Detect which cell encompasses the target text, then output its (X, Y) center coordinate. 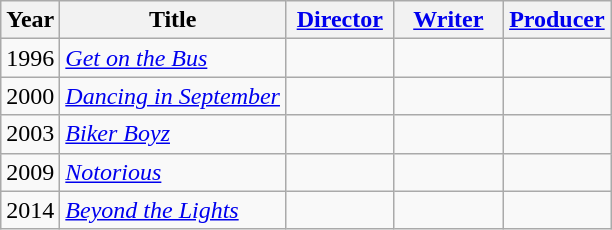
1996 (30, 58)
Get on the Bus (173, 58)
2003 (30, 134)
Year (30, 20)
Producer (558, 20)
Dancing in September (173, 96)
Writer (448, 20)
Biker Boyz (173, 134)
2009 (30, 172)
Beyond the Lights (173, 210)
Title (173, 20)
Notorious (173, 172)
2000 (30, 96)
Director (340, 20)
2014 (30, 210)
